Locate the cell with the specified text and output its (x, y) center coordinate. 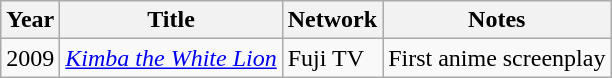
2009 (30, 58)
Fuji TV (332, 58)
Kimba the White Lion (171, 58)
Year (30, 20)
Notes (497, 20)
Title (171, 20)
First anime screenplay (497, 58)
Network (332, 20)
